Determine the [x, y] coordinate at the center of the cell enclosing the given text.  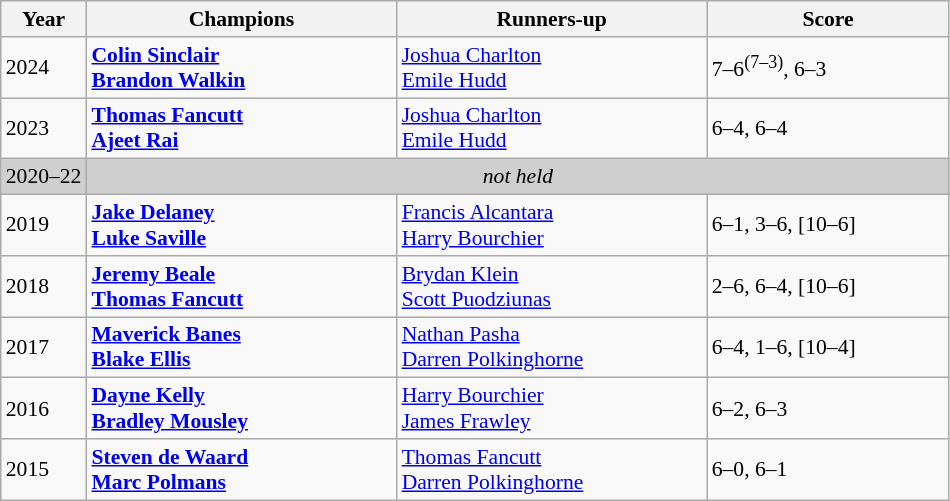
2015 [44, 470]
Jake Delaney Luke Saville [241, 226]
2020–22 [44, 177]
6–4, 6–4 [828, 128]
Year [44, 19]
Harry Bourchier James Frawley [552, 408]
Champions [241, 19]
2018 [44, 286]
2019 [44, 226]
2023 [44, 128]
Nathan Pasha Darren Polkinghorne [552, 348]
Runners-up [552, 19]
Dayne Kelly Bradley Mousley [241, 408]
Francis Alcantara Harry Bourchier [552, 226]
Thomas Fancutt Ajeet Rai [241, 128]
Colin Sinclair Brandon Walkin [241, 68]
Jeremy Beale Thomas Fancutt [241, 286]
Maverick Banes Blake Ellis [241, 348]
6–1, 3–6, [10–6] [828, 226]
not held [518, 177]
6–4, 1–6, [10–4] [828, 348]
2016 [44, 408]
Brydan Klein Scott Puodziunas [552, 286]
Steven de Waard Marc Polmans [241, 470]
2024 [44, 68]
2017 [44, 348]
6–0, 6–1 [828, 470]
Score [828, 19]
7–6(7–3), 6–3 [828, 68]
2–6, 6–4, [10–6] [828, 286]
Thomas Fancutt Darren Polkinghorne [552, 470]
6–2, 6–3 [828, 408]
